Scan for the cell matching the given text and deliver its [x, y] coordinate at center. 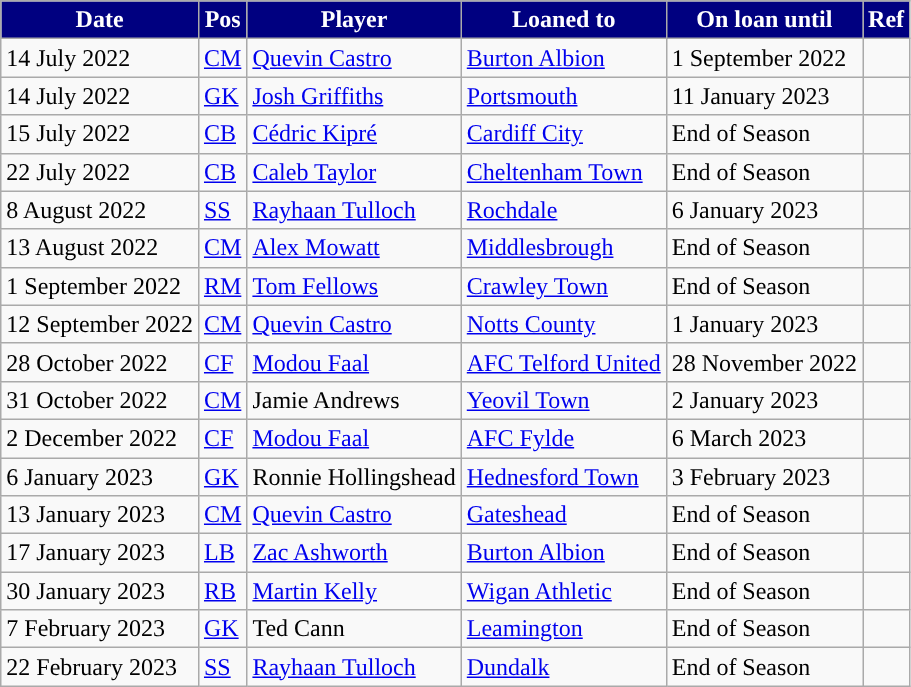
31 October 2022 [100, 400]
11 January 2023 [764, 96]
Middlesbrough [564, 248]
Ref [886, 20]
28 November 2022 [764, 362]
Jamie Andrews [354, 400]
Gateshead [564, 515]
13 January 2023 [100, 515]
Wigan Athletic [564, 591]
Portsmouth [564, 96]
LB [222, 553]
Alex Mowatt [354, 248]
Martin Kelly [354, 591]
Caleb Taylor [354, 172]
Zac Ashworth [354, 553]
30 January 2023 [100, 591]
13 August 2022 [100, 248]
RM [222, 286]
AFC Fylde [564, 438]
Yeovil Town [564, 400]
Hednesford Town [564, 477]
6 March 2023 [764, 438]
22 July 2022 [100, 172]
3 February 2023 [764, 477]
Cheltenham Town [564, 172]
Loaned to [564, 20]
Rochdale [564, 210]
Crawley Town [564, 286]
Pos [222, 20]
RB [222, 591]
Cédric Kipré [354, 134]
8 August 2022 [100, 210]
17 January 2023 [100, 553]
Leamington [564, 629]
Cardiff City [564, 134]
1 January 2023 [764, 324]
2 December 2022 [100, 438]
On loan until [764, 20]
22 February 2023 [100, 667]
Ted Cann [354, 629]
15 July 2022 [100, 134]
AFC Telford United [564, 362]
Notts County [564, 324]
Player [354, 20]
2 January 2023 [764, 400]
12 September 2022 [100, 324]
Ronnie Hollingshead [354, 477]
7 February 2023 [100, 629]
Dundalk [564, 667]
Josh Griffiths [354, 96]
Tom Fellows [354, 286]
Date [100, 20]
28 October 2022 [100, 362]
